Identify which cell holds the provided text, then report its [x, y] central coordinate. 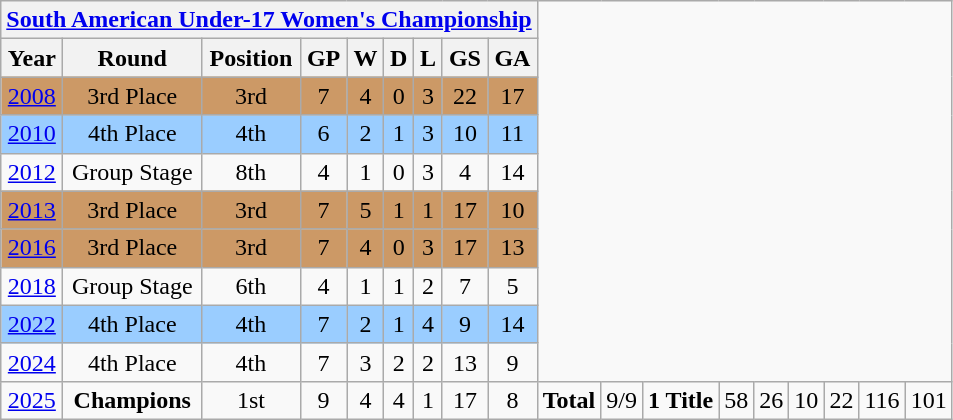
2024 [32, 362]
9/9 [622, 400]
11 [513, 134]
2008 [32, 96]
6 [324, 134]
58 [736, 400]
Position [252, 58]
W [366, 58]
Round [132, 58]
2022 [32, 324]
8 [513, 400]
2013 [32, 210]
1st [252, 400]
2012 [32, 172]
8th [252, 172]
2016 [32, 248]
Year [32, 58]
26 [772, 400]
GA [513, 58]
Champions [132, 400]
South American Under-17 Women's Championship [269, 20]
Total [569, 400]
1 Title [681, 400]
101 [928, 400]
GP [324, 58]
L [428, 58]
2025 [32, 400]
2010 [32, 134]
6th [252, 286]
D [399, 58]
2018 [32, 286]
116 [882, 400]
GS [464, 58]
